Search for the cell housing the specified text and yield its [x, y] center coordinate. 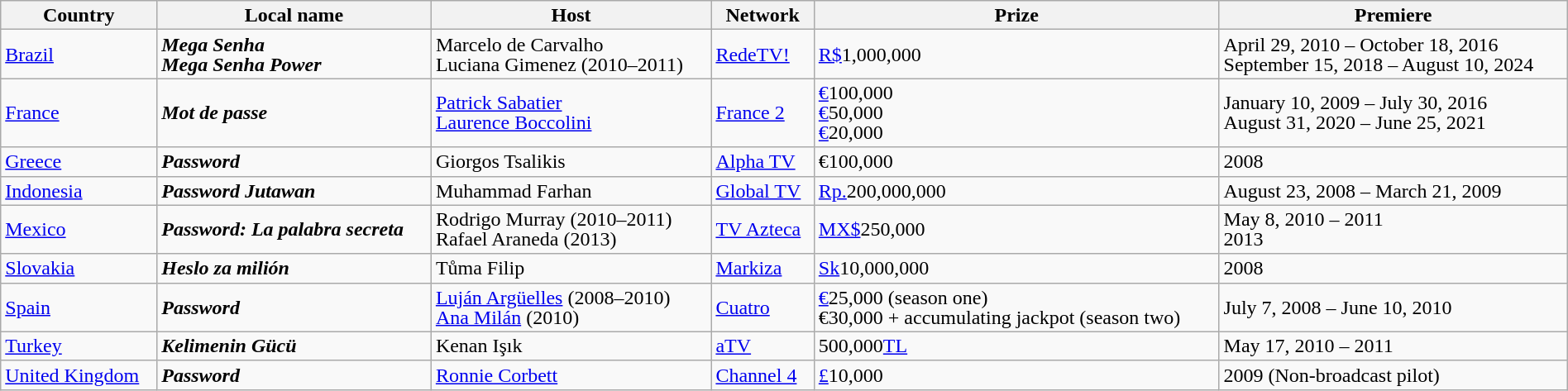
Greece [79, 162]
July 7, 2008 – June 10, 2010 [1393, 308]
TV Azteca [762, 230]
€100,000 [1016, 162]
Kenan Işık [571, 346]
Sk10,000,000 [1016, 268]
Spain [79, 308]
Tůma Filip [571, 268]
Giorgos Tsalikis [571, 162]
April 29, 2010 – October 18, 2016September 15, 2018 – August 10, 2024 [1393, 55]
Slovakia [79, 268]
May 8, 2010 – 20112013 [1393, 230]
Host [571, 15]
Luján Argüelles (2008–2010)Ana Milán (2010) [571, 308]
January 10, 2009 – July 30, 2016August 31, 2020 – June 25, 2021 [1393, 112]
Global TV [762, 190]
Marcelo de CarvalhoLuciana Gimenez (2010–2011) [571, 55]
Rodrigo Murray (2010–2011)Rafael Araneda (2013) [571, 230]
Markiza [762, 268]
Ronnie Corbett [571, 375]
Mexico [79, 230]
Alpha TV [762, 162]
€100,000€50,000€20,000 [1016, 112]
May 17, 2010 – 2011 [1393, 346]
Kelimenin Gücü [294, 346]
France 2 [762, 112]
Brazil [79, 55]
€25,000 (season one) €30,000 + accumulating jackpot (season two) [1016, 308]
R$1,000,000 [1016, 55]
Heslo za milión [294, 268]
Channel 4 [762, 375]
RedeTV! [762, 55]
Cuatro [762, 308]
Password Jutawan [294, 190]
Rp.200,000,000 [1016, 190]
United Kingdom [79, 375]
Premiere [1393, 15]
Prize [1016, 15]
Indonesia [79, 190]
aTV [762, 346]
Mega Senha Mega Senha Power [294, 55]
Country [79, 15]
Network [762, 15]
£10,000 [1016, 375]
Password: La palabra secreta [294, 230]
500,000TL [1016, 346]
Patrick SabatierLaurence Boccolini [571, 112]
Mot de passe [294, 112]
Local name [294, 15]
2009 (Non-broadcast pilot) [1393, 375]
France [79, 112]
Turkey [79, 346]
MX$250,000 [1016, 230]
August 23, 2008 – March 21, 2009 [1393, 190]
Muhammad Farhan [571, 190]
